Output the (X, Y) coordinate of the center of the cell containing the given text.  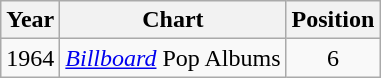
Position (333, 20)
1964 (30, 58)
Year (30, 20)
6 (333, 58)
Billboard Pop Albums (173, 58)
Chart (173, 20)
